Detect which cell encompasses the target text, then output its (x, y) center coordinate. 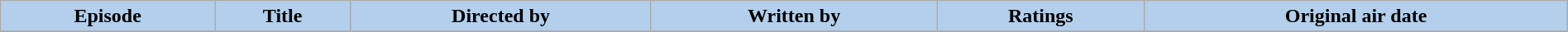
Written by (794, 16)
Ratings (1040, 16)
Title (283, 16)
Original air date (1356, 16)
Episode (108, 16)
Directed by (501, 16)
